Identify which cell holds the provided text, then report its [x, y] central coordinate. 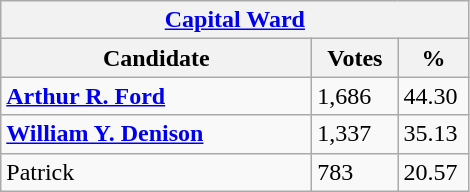
Patrick [156, 172]
44.30 [434, 96]
1,337 [355, 134]
1,686 [355, 96]
Candidate [156, 58]
Capital Ward [235, 20]
Arthur R. Ford [156, 96]
% [434, 58]
20.57 [434, 172]
35.13 [434, 134]
783 [355, 172]
Votes [355, 58]
William Y. Denison [156, 134]
